Find where the given text appears and provide that cell's center as [X, Y] coordinate. 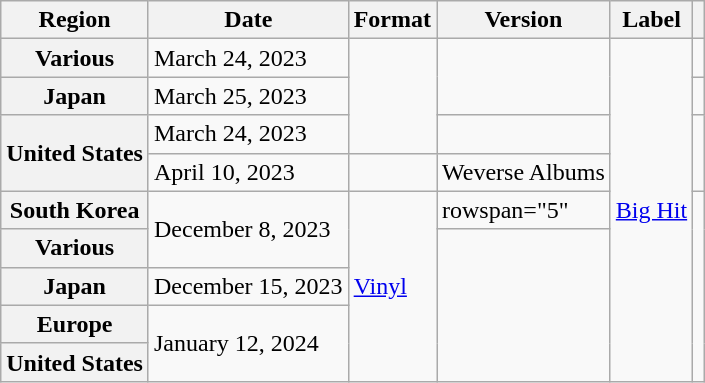
rowspan="5" [523, 210]
April 10, 2023 [248, 172]
Label [651, 20]
Weverse Albums [523, 172]
Vinyl [392, 286]
December 8, 2023 [248, 229]
South Korea [75, 210]
Date [248, 20]
March 25, 2023 [248, 96]
December 15, 2023 [248, 286]
Version [523, 20]
Europe [75, 324]
Big Hit [651, 210]
Format [392, 20]
Region [75, 20]
January 12, 2024 [248, 343]
